For the text-containing cell, return its midpoint in (X, Y) coordinate format. 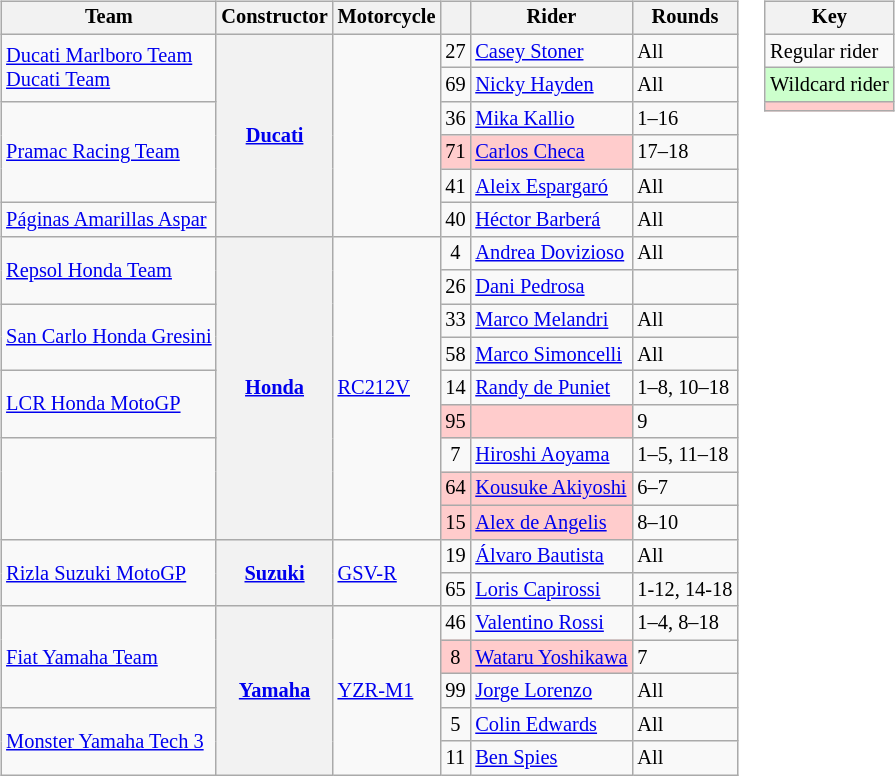
Wataru Yoshikawa (551, 657)
Álvaro Bautista (551, 556)
1–5, 11–18 (686, 455)
33 (455, 321)
Constructor (274, 18)
65 (455, 590)
14 (455, 388)
99 (455, 691)
Mika Kallio (551, 119)
71 (455, 152)
LCR Honda MotoGP (108, 404)
RC212V (387, 388)
Casey Stoner (551, 51)
Kousuke Akiyoshi (551, 489)
8–10 (686, 522)
Rider (551, 18)
Valentino Rossi (551, 623)
41 (455, 186)
Team (108, 18)
Marco Melandri (551, 321)
Suzuki (274, 572)
95 (455, 422)
YZR-M1 (387, 690)
Pramac Racing Team (108, 152)
Ducati Marlboro Team Ducati Team (108, 68)
11 (455, 758)
Monster Yamaha Tech 3 (108, 740)
Héctor Barberá (551, 220)
Dani Pedrosa (551, 287)
Motorcycle (387, 18)
Colin Edwards (551, 724)
58 (455, 354)
19 (455, 556)
40 (455, 220)
27 (455, 51)
Wildcard rider (829, 85)
8 (455, 657)
26 (455, 287)
4 (455, 253)
69 (455, 85)
Andrea Dovizioso (551, 253)
Nicky Hayden (551, 85)
Aleix Espargaró (551, 186)
San Carlo Honda Gresini (108, 338)
Yamaha (274, 690)
Honda (274, 388)
1–16 (686, 119)
Rizla Suzuki MotoGP (108, 572)
Ducati (274, 135)
Páginas Amarillas Aspar (108, 220)
GSV-R (387, 572)
Regular rider (829, 51)
Marco Simoncelli (551, 354)
Rounds (686, 18)
1-12, 14-18 (686, 590)
36 (455, 119)
1–8, 10–18 (686, 388)
Carlos Checa (551, 152)
Jorge Lorenzo (551, 691)
Key (829, 18)
Repsol Honda Team (108, 270)
Loris Capirossi (551, 590)
9 (686, 422)
17–18 (686, 152)
Fiat Yamaha Team (108, 656)
1–4, 8–18 (686, 623)
64 (455, 489)
46 (455, 623)
Hiroshi Aoyama (551, 455)
15 (455, 522)
Alex de Angelis (551, 522)
Ben Spies (551, 758)
6–7 (686, 489)
5 (455, 724)
Randy de Puniet (551, 388)
